Locate the cell with the specified text and output its (x, y) center coordinate. 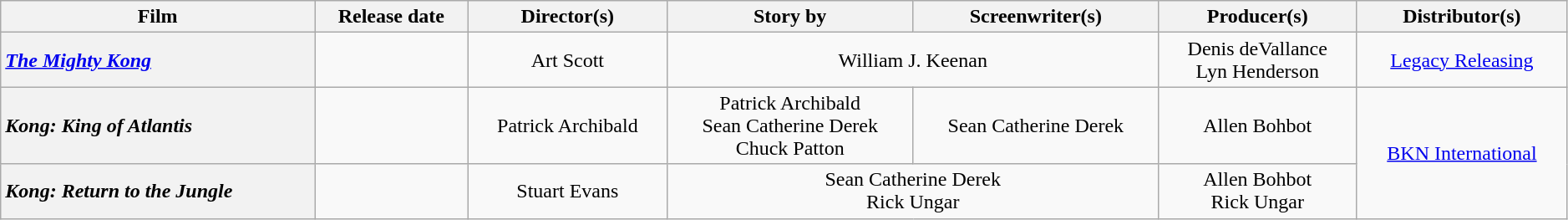
Director(s) (567, 17)
Stuart Evans (567, 191)
Legacy Releasing (1462, 60)
William J. Keenan (913, 60)
Patrick ArchibaldSean Catherine DerekChuck Patton (790, 125)
Patrick Archibald (567, 125)
Screenwriter(s) (1036, 17)
The Mighty Kong (158, 60)
Film (158, 17)
Allen BohbotRick Ungar (1258, 191)
Story by (790, 17)
Sean Catherine DerekRick Ungar (913, 191)
Kong: King of Atlantis (158, 125)
Producer(s) (1258, 17)
Release date (391, 17)
Allen Bohbot (1258, 125)
BKN International (1462, 152)
Denis deVallanceLyn Henderson (1258, 60)
Sean Catherine Derek (1036, 125)
Kong: Return to the Jungle (158, 191)
Distributor(s) (1462, 17)
Art Scott (567, 60)
